From the cell containing the given text, extract its center point as [X, Y] coordinate. 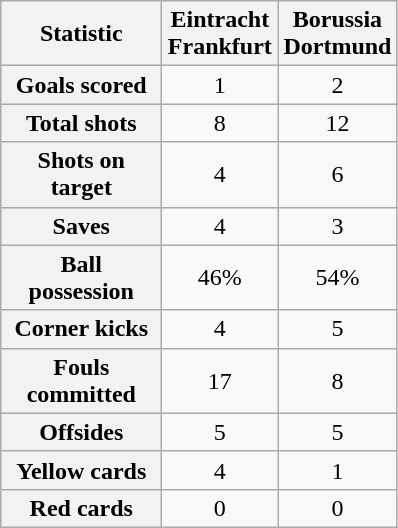
Corner kicks [82, 329]
Fouls committed [82, 380]
Shots on target [82, 174]
6 [338, 174]
Statistic [82, 34]
2 [338, 85]
12 [338, 123]
17 [220, 380]
Borussia Dortmund [338, 34]
3 [338, 226]
Total shots [82, 123]
Yellow cards [82, 470]
Eintracht Frankfurt [220, 34]
46% [220, 278]
Goals scored [82, 85]
Offsides [82, 432]
54% [338, 278]
Red cards [82, 508]
Saves [82, 226]
Ball possession [82, 278]
